Find where the given text appears and provide that cell's center as (x, y) coordinate. 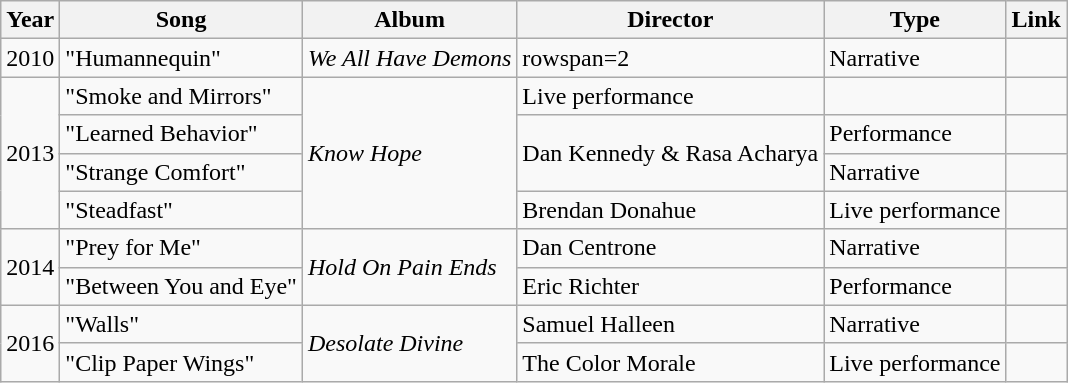
Dan Centrone (670, 248)
"Strange Comfort" (182, 172)
Brendan Donahue (670, 210)
Type (915, 20)
2016 (30, 343)
"Smoke and Mirrors" (182, 96)
Eric Richter (670, 286)
Samuel Halleen (670, 324)
rowspan=2 (670, 58)
Link (1036, 20)
2013 (30, 153)
Know Hope (409, 153)
"Clip Paper Wings" (182, 362)
2014 (30, 267)
"Learned Behavior" (182, 134)
Hold On Pain Ends (409, 267)
"Steadfast" (182, 210)
Year (30, 20)
"Humannequin" (182, 58)
"Between You and Eye" (182, 286)
Director (670, 20)
"Prey for Me" (182, 248)
"Walls" (182, 324)
We All Have Demons (409, 58)
Album (409, 20)
Dan Kennedy & Rasa Acharya (670, 153)
2010 (30, 58)
Desolate Divine (409, 343)
Song (182, 20)
The Color Morale (670, 362)
